Search for the cell housing the specified text and yield its [X, Y] center coordinate. 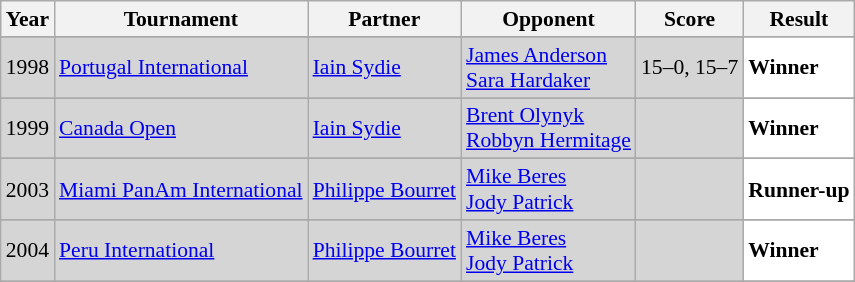
Canada Open [181, 128]
1999 [28, 128]
1998 [28, 68]
2003 [28, 190]
Runner-up [798, 190]
Portugal International [181, 68]
Brent Olynyk Robbyn Hermitage [548, 128]
Peru International [181, 250]
Score [690, 19]
Year [28, 19]
Partner [384, 19]
Miami PanAm International [181, 190]
Opponent [548, 19]
2004 [28, 250]
Tournament [181, 19]
James Anderson Sara Hardaker [548, 68]
15–0, 15–7 [690, 68]
Result [798, 19]
